Extract the [x, y] coordinate from the center of the cell holding the provided text.  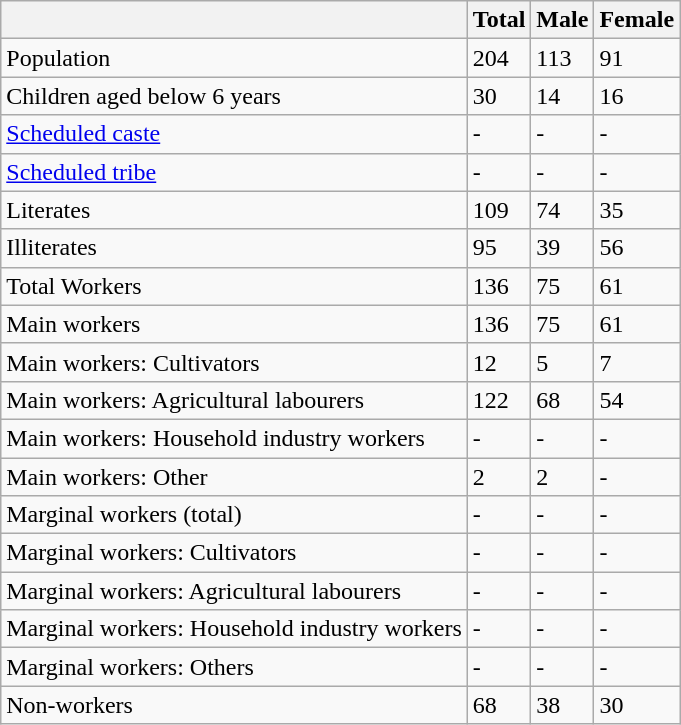
Total [499, 20]
91 [637, 58]
7 [637, 362]
204 [499, 58]
Population [234, 58]
16 [637, 96]
Marginal workers: Agricultural labourers [234, 591]
5 [562, 362]
Main workers [234, 324]
Marginal workers (total) [234, 515]
Main workers: Other [234, 477]
56 [637, 248]
113 [562, 58]
Marginal workers: Cultivators [234, 553]
Total Workers [234, 286]
Scheduled caste [234, 134]
Marginal workers: Household industry workers [234, 629]
Female [637, 20]
54 [637, 400]
39 [562, 248]
Illiterates [234, 248]
Literates [234, 210]
12 [499, 362]
Non-workers [234, 705]
109 [499, 210]
74 [562, 210]
14 [562, 96]
Main workers: Household industry workers [234, 438]
Male [562, 20]
35 [637, 210]
Children aged below 6 years [234, 96]
122 [499, 400]
38 [562, 705]
Marginal workers: Others [234, 667]
Scheduled tribe [234, 172]
95 [499, 248]
Main workers: Cultivators [234, 362]
Main workers: Agricultural labourers [234, 400]
